Locate the cell with the specified text and output its (X, Y) center coordinate. 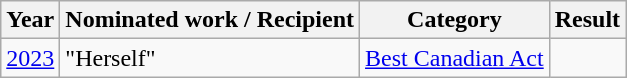
Category (455, 20)
2023 (30, 58)
Result (587, 20)
"Herself" (210, 58)
Best Canadian Act (455, 58)
Year (30, 20)
Nominated work / Recipient (210, 20)
